Pinpoint the cell where the given text exists, returning its [x, y] midpoint coordinate. 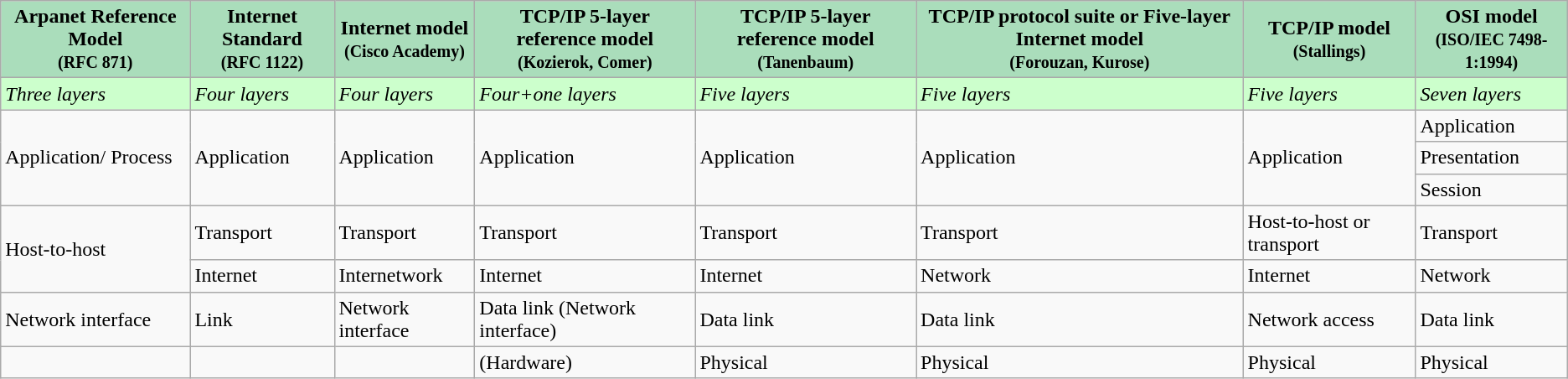
Internet model(Cisco Academy) [405, 39]
(Hardware) [585, 362]
TCP/IP protocol suite or Five-layer Internet model(Forouzan, Kurose) [1081, 39]
Network access [1329, 319]
TCP/IP model(Stallings) [1329, 39]
Link [262, 319]
Presentation [1491, 158]
Three layers [95, 94]
Session [1491, 189]
TCP/IP 5-layer reference model(Tanenbaum) [806, 39]
Internet Standard(RFC 1122) [262, 39]
TCP/IP 5-layer reference model(Kozierok, Comer) [585, 39]
Data link (Network interface) [585, 319]
OSI model(ISO/IEC 7498-1:1994) [1491, 39]
Four+one layers [585, 94]
Internetwork [405, 276]
Seven layers [1491, 94]
Host-to-host [95, 248]
Arpanet Reference Model(RFC 871) [95, 39]
Application/ Process [95, 158]
Host-to-host or transport [1329, 233]
